From the cell containing the given text, extract its center point as [x, y] coordinate. 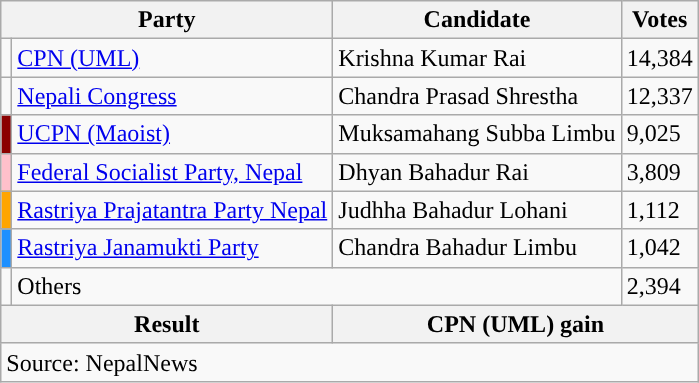
Source: NepalNews [350, 362]
Chandra Bahadur Limbu [477, 248]
Federal Socialist Party, Nepal [172, 172]
Candidate [477, 20]
Chandra Prasad Shrestha [477, 96]
UCPN (Maoist) [172, 134]
Party [167, 20]
1,112 [660, 210]
Muksamahang Subba Limbu [477, 134]
2,394 [660, 286]
Krishna Kumar Rai [477, 58]
12,337 [660, 96]
Others [316, 286]
CPN (UML) [172, 58]
Votes [660, 20]
3,809 [660, 172]
14,384 [660, 58]
CPN (UML) gain [516, 324]
Rastriya Janamukti Party [172, 248]
Nepali Congress [172, 96]
Judhha Bahadur Lohani [477, 210]
9,025 [660, 134]
Rastriya Prajatantra Party Nepal [172, 210]
Result [167, 324]
Dhyan Bahadur Rai [477, 172]
1,042 [660, 248]
